Find where the given text appears and provide that cell's center as (x, y) coordinate. 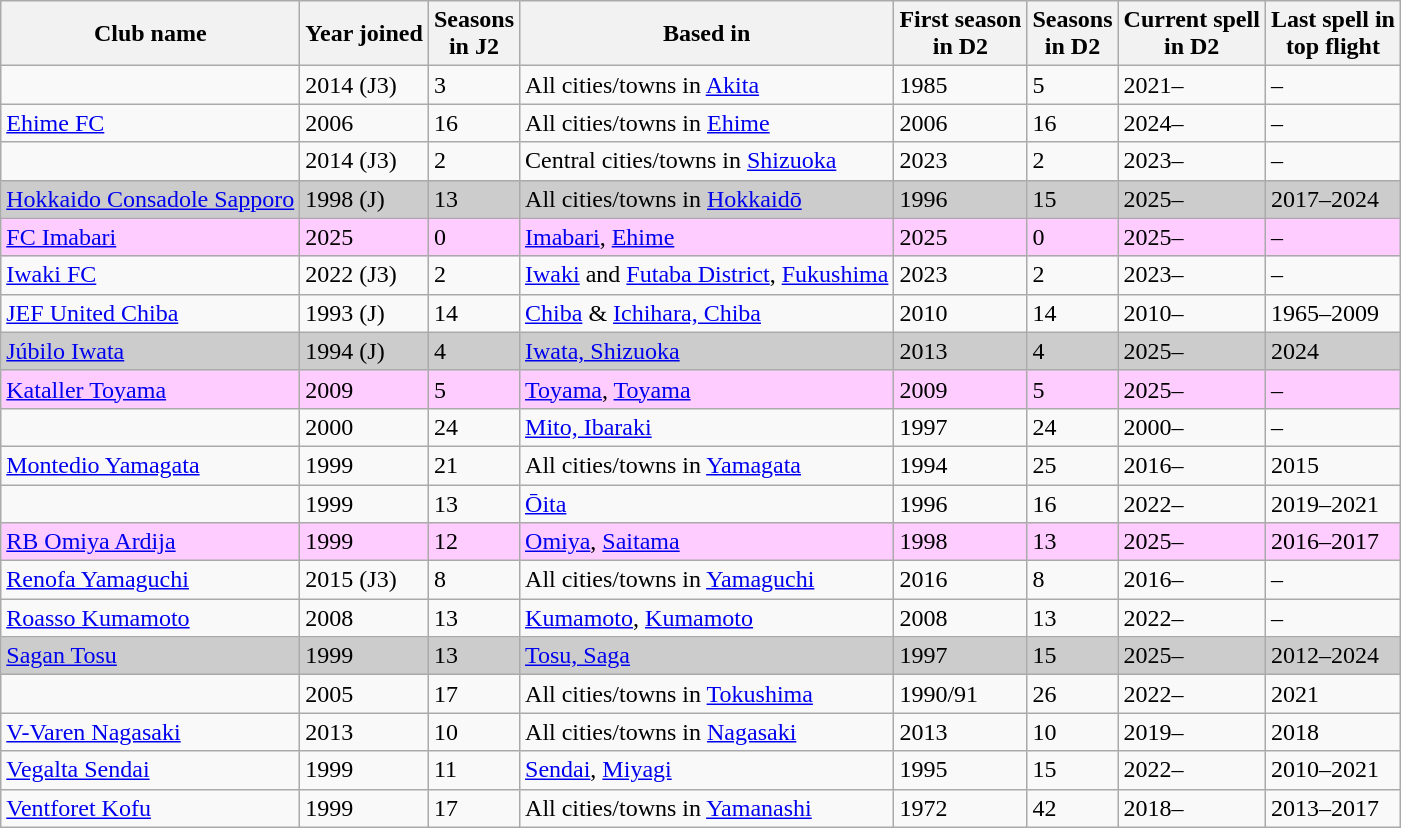
Iwaki and Futaba District, Fukushima (707, 275)
Year joined (364, 34)
All cities/towns in Yamanashi (707, 808)
Iwaki FC (150, 275)
2022 (J3) (364, 275)
Sendai, Miyagi (707, 770)
Omiya, Saitama (707, 542)
Ehime FC (150, 123)
2015 (1332, 465)
Imabari, Ehime (707, 237)
1998 (960, 542)
2019– (1192, 732)
2010–2021 (1332, 770)
2000– (1192, 427)
1972 (960, 808)
FC Imabari (150, 237)
1993 (J) (364, 313)
Vegalta Sendai (150, 770)
2005 (364, 694)
Chiba & Ichihara, Chiba (707, 313)
2010– (1192, 313)
2016 (960, 580)
2021– (1192, 85)
1994 (J) (364, 351)
RB Omiya Ardija (150, 542)
All cities/towns in Yamaguchi (707, 580)
25 (1072, 465)
3 (474, 85)
Central cities/towns in Shizuoka (707, 161)
Roasso Kumamoto (150, 618)
All cities/towns in Nagasaki (707, 732)
2018– (1192, 808)
1990/91 (960, 694)
2015 (J3) (364, 580)
1995 (960, 770)
Hokkaido Consadole Sapporo (150, 199)
Last spell intop flight (1332, 34)
Based in (707, 34)
1998 (J) (364, 199)
2019–2021 (1332, 503)
Toyama, Toyama (707, 389)
2017–2024 (1332, 199)
2013–2017 (1332, 808)
21 (474, 465)
11 (474, 770)
2024 (1332, 351)
42 (1072, 808)
Seasonsin D2 (1072, 34)
2024– (1192, 123)
Júbilo Iwata (150, 351)
Kumamoto, Kumamoto (707, 618)
2010 (960, 313)
Renofa Yamaguchi (150, 580)
All cities/towns in Yamagata (707, 465)
Ventforet Kofu (150, 808)
Current spellin D2 (1192, 34)
Montedio Yamagata (150, 465)
V-Varen Nagasaki (150, 732)
1965–2009 (1332, 313)
Mito, Ibaraki (707, 427)
2012–2024 (1332, 656)
All cities/towns in Tokushima (707, 694)
2000 (364, 427)
Tosu, Saga (707, 656)
All cities/towns in Hokkaidō (707, 199)
Seasonsin J2 (474, 34)
2018 (1332, 732)
Sagan Tosu (150, 656)
12 (474, 542)
1985 (960, 85)
Iwata, Shizuoka (707, 351)
First seasonin D2 (960, 34)
All cities/towns in Akita (707, 85)
1994 (960, 465)
All cities/towns in Ehime (707, 123)
JEF United Chiba (150, 313)
2016–2017 (1332, 542)
26 (1072, 694)
Ōita (707, 503)
Kataller Toyama (150, 389)
Club name (150, 34)
2021 (1332, 694)
